Output the [X, Y] coordinate of the center of the cell containing the given text.  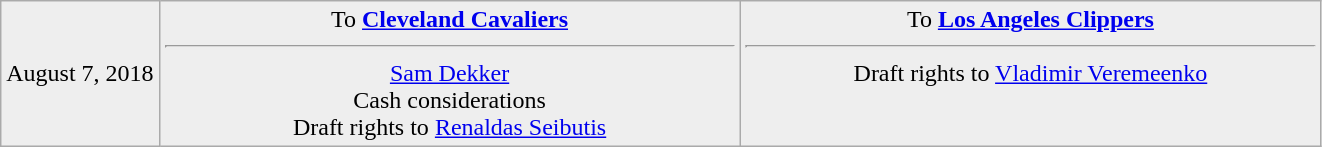
To Los Angeles ClippersDraft rights to Vladimir Veremeenko [1030, 74]
August 7, 2018 [80, 74]
To Cleveland CavaliersSam DekkerCash considerationsDraft rights to Renaldas Seibutis [450, 74]
